Identify which cell holds the provided text, then report its [x, y] central coordinate. 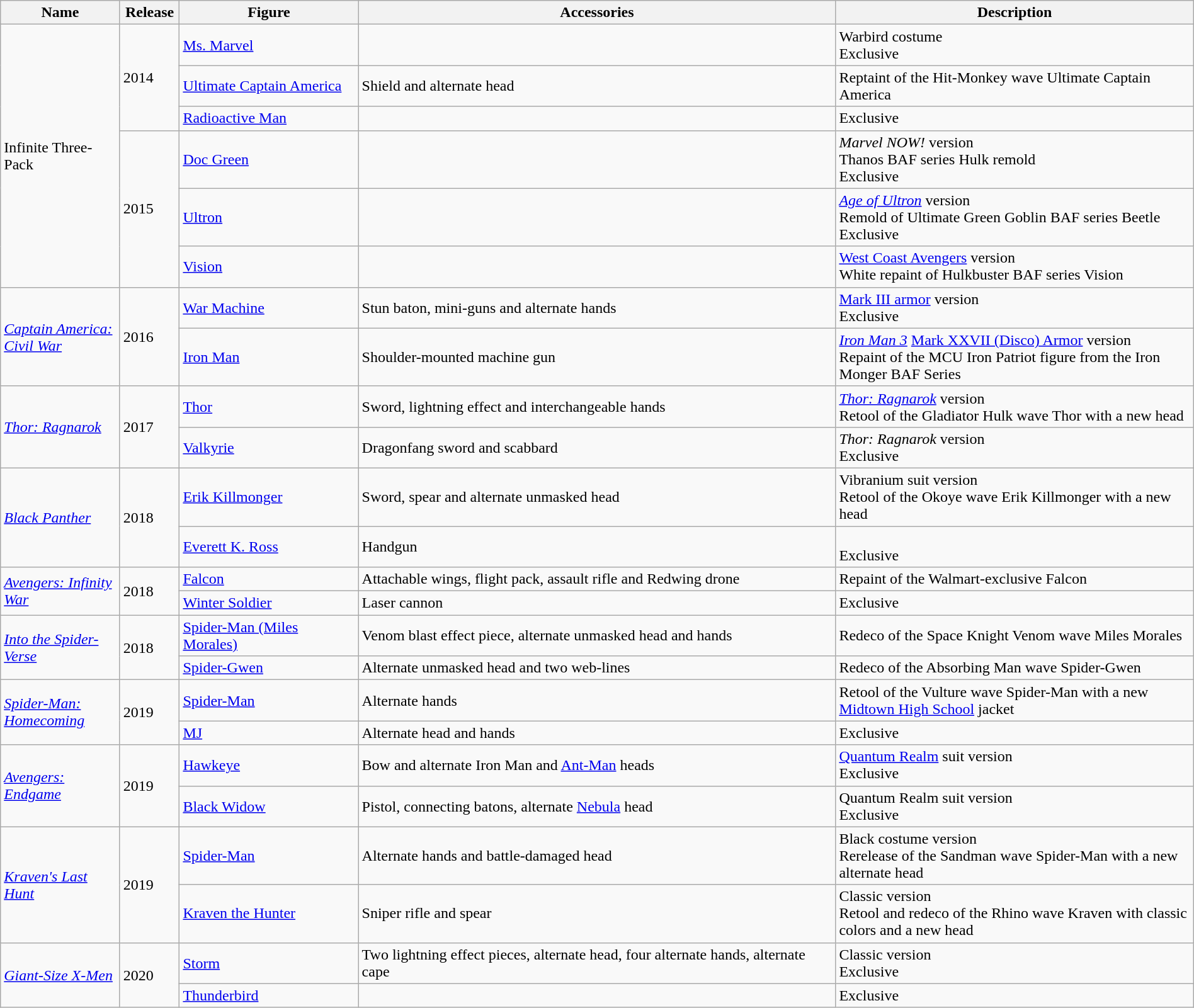
Everett K. Ross [269, 546]
Figure [269, 13]
Avengers: Endgame [60, 786]
Into the Spider-Verse [60, 647]
War Machine [269, 307]
Thor: Ragnarok versionExclusive [1015, 447]
Kraven the Hunter [269, 914]
Classic versionExclusive [1015, 963]
Sniper rifle and spear [597, 914]
Description [1015, 13]
Stun baton, mini-guns and alternate hands [597, 307]
Venom blast effect piece, alternate unmasked head and hands [597, 636]
Alternate unmasked head and two web-lines [597, 668]
Black Widow [269, 806]
Spider-Man (Miles Morales) [269, 636]
Redeco of the Absorbing Man wave Spider-Gwen [1015, 668]
Marvel NOW! versionThanos BAF series Hulk remoldExclusive [1015, 159]
Radioactive Man [269, 118]
2015 [150, 209]
Spider-Man: Homecoming [60, 713]
Winter Soldier [269, 603]
Valkyrie [269, 447]
Spider-Gwen [269, 668]
Falcon [269, 579]
Thunderbird [269, 995]
Shield and alternate head [597, 86]
Laser cannon [597, 603]
Redeco of the Space Knight Venom wave Miles Morales [1015, 636]
Age of Ultron versionRemold of Ultimate Green Goblin BAF series BeetleExclusive [1015, 217]
Accessories [597, 13]
Pistol, connecting batons, alternate Nebula head [597, 806]
Name [60, 13]
Reptaint of the Hit-Monkey wave Ultimate Captain America [1015, 86]
Ms. Marvel [269, 45]
Release [150, 13]
Vibranium suit versionRetool of the Okoye wave Erik Killmonger with a new head [1015, 497]
Shoulder-mounted machine gun [597, 357]
2016 [150, 336]
MJ [269, 733]
Black costume versionRerelease of the Sandman wave Spider-Man with a new alternate head [1015, 856]
Hawkeye [269, 766]
2014 [150, 77]
Storm [269, 963]
2020 [150, 975]
Vision [269, 267]
Iron Man 3 Mark XXVII (Disco) Armor versionRepaint of the MCU Iron Patriot figure from the Iron Monger BAF Series [1015, 357]
Avengers: Infinity War [60, 591]
Thor [269, 407]
Bow and alternate Iron Man and Ant-Man heads [597, 766]
Attachable wings, flight pack, assault rifle and Redwing drone [597, 579]
Captain America: Civil War [60, 336]
Black Panther [60, 518]
Alternate head and hands [597, 733]
Giant-Size X-Men [60, 975]
Ultron [269, 217]
Doc Green [269, 159]
2017 [150, 427]
Sword, spear and alternate unmasked head [597, 497]
Sword, lightning effect and interchangeable hands [597, 407]
Kraven's Last Hunt [60, 885]
West Coast Avengers versionWhite repaint of Hulkbuster BAF series Vision [1015, 267]
Erik Killmonger [269, 497]
Handgun [597, 546]
Thor: Ragnarok [60, 427]
Classic versionRetool and redeco of the Rhino wave Kraven with classic colors and a new head [1015, 914]
Infinite Three-Pack [60, 156]
Alternate hands [597, 700]
Mark III armor versionExclusive [1015, 307]
Two lightning effect pieces, alternate head, four alternate hands, alternate cape [597, 963]
Iron Man [269, 357]
Alternate hands and battle-damaged head [597, 856]
Retool of the Vulture wave Spider-Man with a new Midtown High School jacket [1015, 700]
Thor: Ragnarok versionRetool of the Gladiator Hulk wave Thor with a new head [1015, 407]
Dragonfang sword and scabbard [597, 447]
Warbird costumeExclusive [1015, 45]
Repaint of the Walmart-exclusive Falcon [1015, 579]
Ultimate Captain America [269, 86]
